Return (X, Y) of the center of cell containing provided text 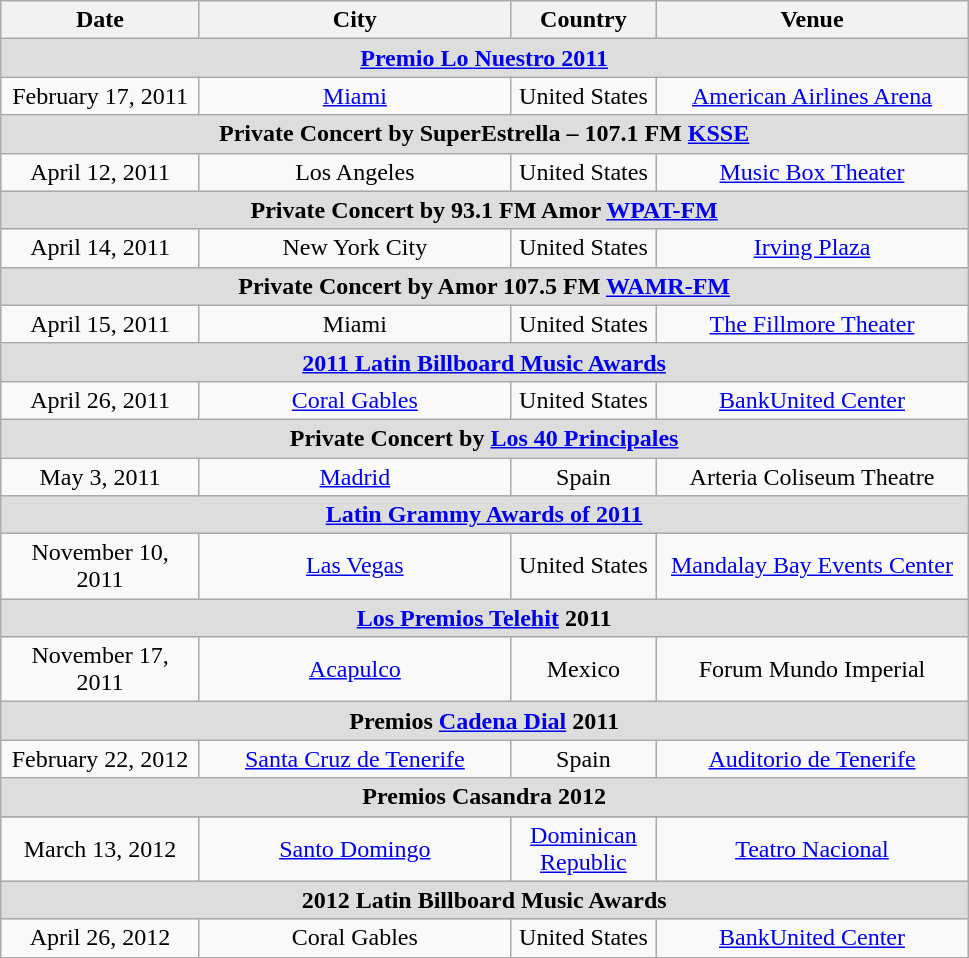
Los Angeles (354, 172)
Premios Cadena Dial 2011 (484, 721)
Premio Lo Nuestro 2011 (484, 58)
February 17, 2011 (100, 96)
April 14, 2011 (100, 248)
Date (100, 20)
Private Concert by 93.1 FM Amor WPAT-FM (484, 210)
Latin Grammy Awards of 2011 (484, 515)
Premios Casandra 2012 (484, 797)
City (354, 20)
American Airlines Arena (812, 96)
Mexico (583, 670)
Private Concert by Amor 107.5 FM WAMR-FM (484, 286)
Acapulco (354, 670)
Los Premios Telehit 2011 (484, 618)
April 12, 2011 (100, 172)
Arteria Coliseum Theatre (812, 477)
March 13, 2012 (100, 848)
2012 Latin Billboard Music Awards (484, 900)
November 10, 2011 (100, 566)
Irving Plaza (812, 248)
Private Concert by Los 40 Principales (484, 438)
Teatro Nacional (812, 848)
February 22, 2012 (100, 759)
Forum Mundo Imperial (812, 670)
Dominican Republic (583, 848)
April 26, 2011 (100, 400)
2011 Latin Billboard Music Awards (484, 362)
November 17, 2011 (100, 670)
April 15, 2011 (100, 324)
April 26, 2012 (100, 938)
May 3, 2011 (100, 477)
Santo Domingo (354, 848)
Madrid (354, 477)
Auditorio de Tenerife (812, 759)
Country (583, 20)
New York City (354, 248)
Mandalay Bay Events Center (812, 566)
Private Concert by SuperEstrella – 107.1 FM KSSE (484, 134)
Venue (812, 20)
Santa Cruz de Tenerife (354, 759)
The Fillmore Theater (812, 324)
Las Vegas (354, 566)
Music Box Theater (812, 172)
